Search for the cell housing the specified text and yield its [X, Y] center coordinate. 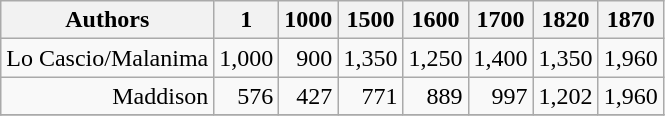
1,202 [566, 96]
576 [246, 96]
771 [370, 96]
1700 [500, 20]
900 [308, 58]
1,400 [500, 58]
1500 [370, 20]
Lo Cascio/Malanima [108, 58]
1870 [630, 20]
Maddison [108, 96]
Authors [108, 20]
1,000 [246, 58]
1000 [308, 20]
1600 [436, 20]
427 [308, 96]
889 [436, 96]
1820 [566, 20]
997 [500, 96]
1,250 [436, 58]
1 [246, 20]
